Find where the given text appears and provide that cell's center as (X, Y) coordinate. 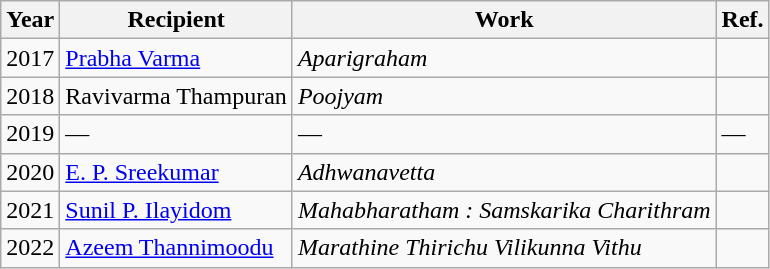
Aparigraham (504, 58)
Recipient (176, 20)
2019 (30, 134)
Year (30, 20)
Sunil P. Ilayidom (176, 210)
Mahabharatham : Samskarika Charithram (504, 210)
Ref. (742, 20)
2018 (30, 96)
Work (504, 20)
Prabha Varma (176, 58)
Marathine Thirichu Vilikunna Vithu (504, 248)
2022 (30, 248)
2021 (30, 210)
Poojyam (504, 96)
E. P. Sreekumar (176, 172)
Azeem Thannimoodu (176, 248)
Adhwanavetta (504, 172)
Ravivarma Thampuran (176, 96)
2017 (30, 58)
2020 (30, 172)
